Return (X, Y) of the center of cell containing provided text 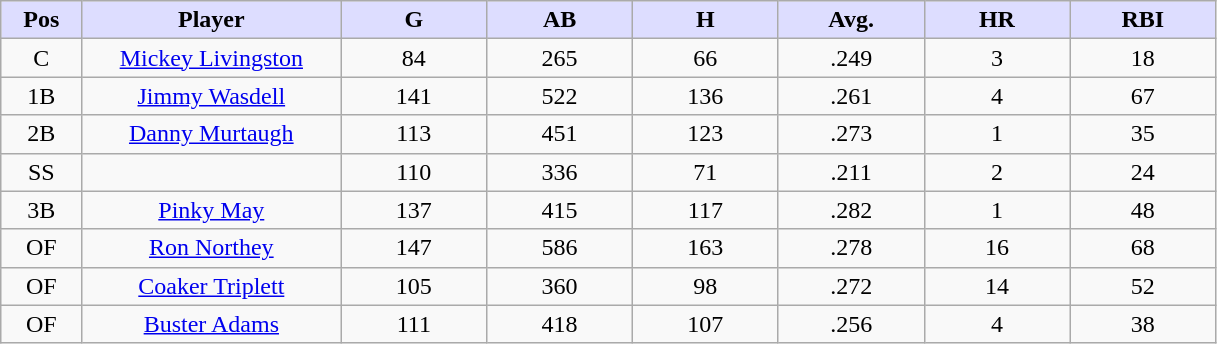
Buster Adams (212, 324)
14 (997, 286)
Pos (42, 20)
265 (560, 58)
110 (414, 172)
68 (1143, 248)
48 (1143, 210)
141 (414, 96)
Mickey Livingston (212, 58)
2B (42, 134)
67 (1143, 96)
415 (560, 210)
.211 (851, 172)
AB (560, 20)
SS (42, 172)
586 (560, 248)
.249 (851, 58)
RBI (1143, 20)
24 (1143, 172)
111 (414, 324)
66 (705, 58)
Jimmy Wasdell (212, 96)
G (414, 20)
H (705, 20)
Player (212, 20)
107 (705, 324)
Coaker Triplett (212, 286)
Danny Murtaugh (212, 134)
18 (1143, 58)
136 (705, 96)
.282 (851, 210)
105 (414, 286)
38 (1143, 324)
16 (997, 248)
52 (1143, 286)
98 (705, 286)
1B (42, 96)
418 (560, 324)
137 (414, 210)
451 (560, 134)
.273 (851, 134)
2 (997, 172)
.256 (851, 324)
Avg. (851, 20)
Ron Northey (212, 248)
.272 (851, 286)
84 (414, 58)
.278 (851, 248)
522 (560, 96)
360 (560, 286)
3B (42, 210)
163 (705, 248)
C (42, 58)
Pinky May (212, 210)
.261 (851, 96)
336 (560, 172)
71 (705, 172)
HR (997, 20)
147 (414, 248)
117 (705, 210)
123 (705, 134)
3 (997, 58)
113 (414, 134)
35 (1143, 134)
